Scan for the cell matching the given text and deliver its [X, Y] coordinate at center. 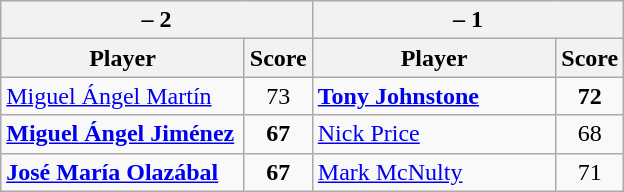
Nick Price [434, 134]
José María Olazábal [123, 172]
Mark McNulty [434, 172]
Tony Johnstone [434, 96]
Miguel Ángel Jiménez [123, 134]
Miguel Ángel Martín [123, 96]
68 [590, 134]
73 [278, 96]
– 2 [157, 20]
– 1 [468, 20]
72 [590, 96]
71 [590, 172]
